Locate the cell with the specified text and output its (x, y) center coordinate. 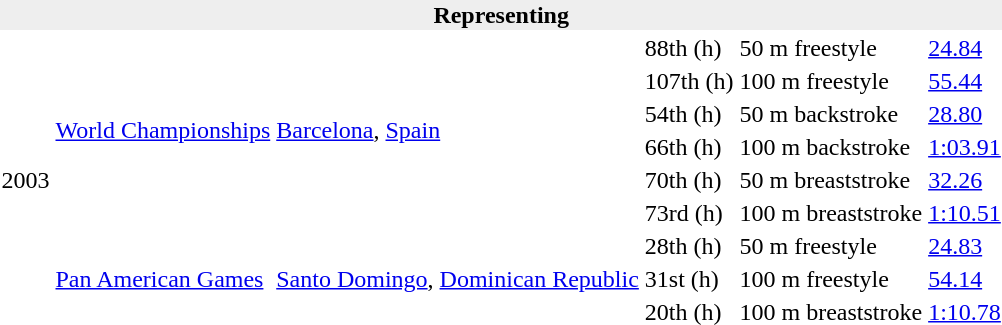
54th (h) (689, 114)
88th (h) (689, 48)
World Championships (163, 130)
73rd (h) (689, 213)
100 m backstroke (831, 147)
50 m breaststroke (831, 180)
50 m backstroke (831, 114)
Barcelona, Spain (458, 130)
Representing (501, 15)
28th (h) (689, 246)
100 m breaststroke (831, 213)
66th (h) (689, 147)
31st (h) (689, 279)
107th (h) (689, 81)
70th (h) (689, 180)
